Output the [X, Y] coordinate of the center of the cell containing the given text.  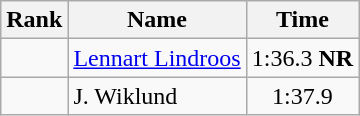
Time [302, 20]
Lennart Lindroos [157, 58]
1:37.9 [302, 96]
Rank [34, 20]
Name [157, 20]
J. Wiklund [157, 96]
1:36.3 NR [302, 58]
